Locate the cell with the specified text and output its [x, y] center coordinate. 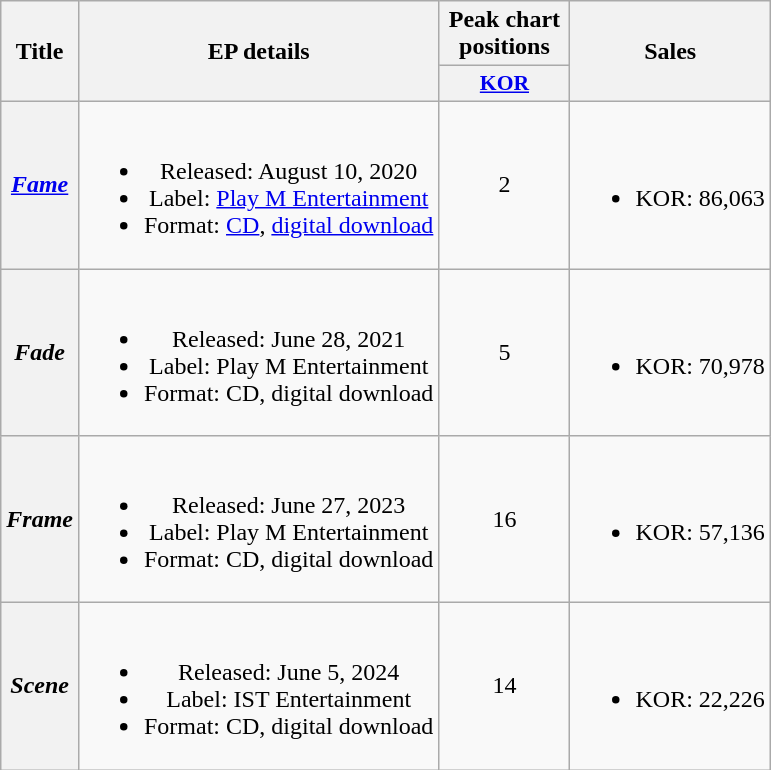
KOR [504, 84]
Frame [40, 520]
5 [504, 352]
Released: June 27, 2023Label: Play M EntertainmentFormat: CD, digital download [258, 520]
Fame [40, 184]
16 [504, 520]
KOR: 86,063 [670, 184]
Released: August 10, 2020Label: Play M EntertainmentFormat: CD, digital download [258, 184]
Scene [40, 686]
14 [504, 686]
Released: June 28, 2021Label: Play M EntertainmentFormat: CD, digital download [258, 352]
Fade [40, 352]
KOR: 70,978 [670, 352]
2 [504, 184]
Sales [670, 52]
Peak chart positions [504, 34]
KOR: 22,226 [670, 686]
Released: June 5, 2024Label: IST EntertainmentFormat: CD, digital download [258, 686]
EP details [258, 52]
KOR: 57,136 [670, 520]
Title [40, 52]
